Output the (X, Y) coordinate of the center of the cell containing the given text.  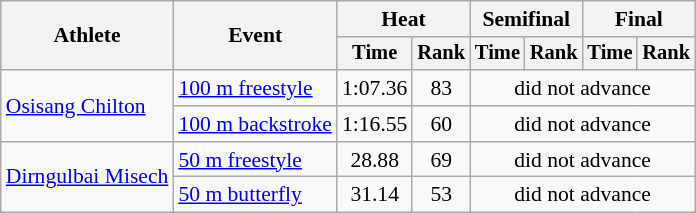
Semifinal (526, 19)
83 (441, 88)
Event (255, 36)
Athlete (88, 36)
69 (441, 160)
1:07.36 (374, 88)
60 (441, 124)
31.14 (374, 195)
Heat (404, 19)
Final (639, 19)
50 m butterfly (255, 195)
50 m freestyle (255, 160)
28.88 (374, 160)
100 m backstroke (255, 124)
1:16.55 (374, 124)
100 m freestyle (255, 88)
53 (441, 195)
Osisang Chilton (88, 106)
Dirngulbai Misech (88, 178)
